Search for the cell housing the specified text and yield its (x, y) center coordinate. 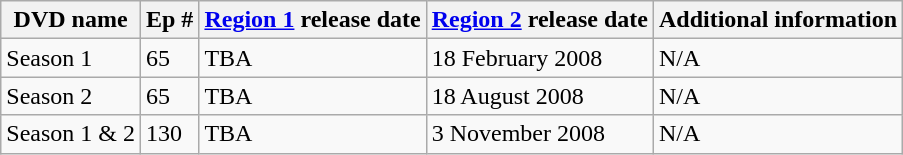
3 November 2008 (540, 134)
18 February 2008 (540, 58)
Region 1 release date (312, 20)
Ep # (169, 20)
130 (169, 134)
DVD name (71, 20)
Additional information (778, 20)
Region 2 release date (540, 20)
Season 1 (71, 58)
Season 2 (71, 96)
18 August 2008 (540, 96)
Season 1 & 2 (71, 134)
